Locate the cell with the specified text and output its [x, y] center coordinate. 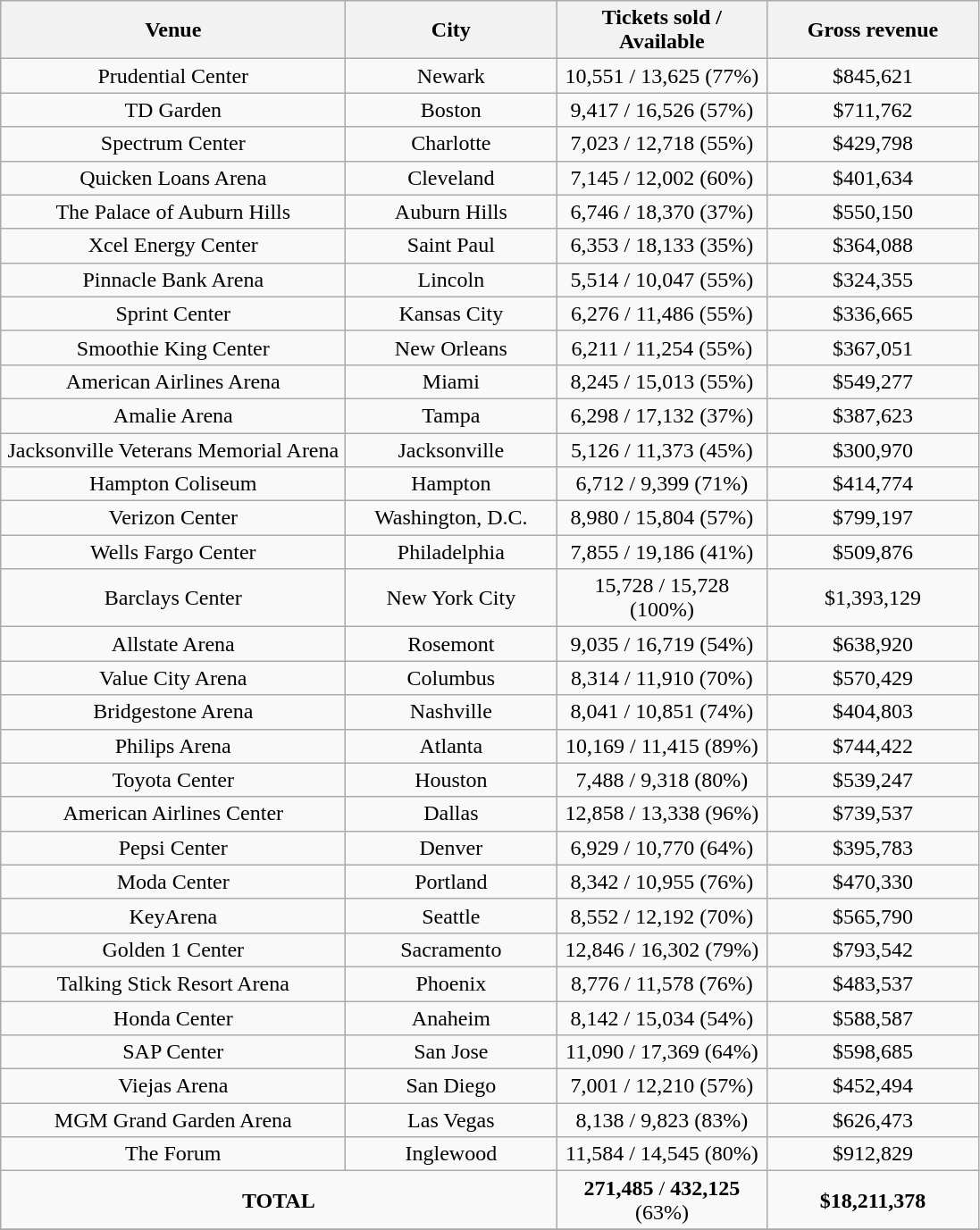
271,485 / 432,125 (63%) [662, 1201]
$336,665 [873, 314]
Seattle [451, 916]
6,712 / 9,399 (71%) [662, 484]
KeyArena [173, 916]
6,929 / 10,770 (64%) [662, 848]
Philadelphia [451, 552]
$18,211,378 [873, 1201]
8,552 / 12,192 (70%) [662, 916]
Miami [451, 381]
Value City Arena [173, 678]
Prudential Center [173, 76]
6,746 / 18,370 (37%) [662, 212]
$401,634 [873, 178]
$300,970 [873, 449]
12,846 / 16,302 (79%) [662, 950]
Philips Arena [173, 746]
$598,685 [873, 1052]
Allstate Arena [173, 644]
6,211 / 11,254 (55%) [662, 347]
Cleveland [451, 178]
Golden 1 Center [173, 950]
7,488 / 9,318 (80%) [662, 780]
5,126 / 11,373 (45%) [662, 449]
$549,277 [873, 381]
6,353 / 18,133 (35%) [662, 246]
$912,829 [873, 1154]
The Palace of Auburn Hills [173, 212]
Las Vegas [451, 1120]
8,776 / 11,578 (76%) [662, 983]
$324,355 [873, 280]
$483,537 [873, 983]
Charlotte [451, 144]
6,276 / 11,486 (55%) [662, 314]
8,314 / 11,910 (70%) [662, 678]
8,041 / 10,851 (74%) [662, 712]
Hampton [451, 484]
$744,422 [873, 746]
Columbus [451, 678]
$367,051 [873, 347]
10,169 / 11,415 (89%) [662, 746]
$414,774 [873, 484]
7,145 / 12,002 (60%) [662, 178]
9,035 / 16,719 (54%) [662, 644]
Jacksonville [451, 449]
Viejas Arena [173, 1086]
Gross revenue [873, 30]
Portland [451, 882]
11,584 / 14,545 (80%) [662, 1154]
Houston [451, 780]
Toyota Center [173, 780]
$588,587 [873, 1017]
Honda Center [173, 1017]
$793,542 [873, 950]
American Airlines Center [173, 814]
TD Garden [173, 110]
Jacksonville Veterans Memorial Arena [173, 449]
$404,803 [873, 712]
$565,790 [873, 916]
$395,783 [873, 848]
Moda Center [173, 882]
TOTAL [279, 1201]
Barclays Center [173, 598]
8,980 / 15,804 (57%) [662, 518]
American Airlines Arena [173, 381]
Quicken Loans Arena [173, 178]
$387,623 [873, 415]
Newark [451, 76]
$539,247 [873, 780]
$1,393,129 [873, 598]
$364,088 [873, 246]
Washington, D.C. [451, 518]
Sprint Center [173, 314]
Dallas [451, 814]
Xcel Energy Center [173, 246]
$570,429 [873, 678]
Auburn Hills [451, 212]
San Diego [451, 1086]
Rosemont [451, 644]
Lincoln [451, 280]
$509,876 [873, 552]
Hampton Coliseum [173, 484]
Nashville [451, 712]
Pepsi Center [173, 848]
Denver [451, 848]
8,142 / 15,034 (54%) [662, 1017]
$470,330 [873, 882]
New York City [451, 598]
10,551 / 13,625 (77%) [662, 76]
$452,494 [873, 1086]
Amalie Arena [173, 415]
$799,197 [873, 518]
Bridgestone Arena [173, 712]
Spectrum Center [173, 144]
Talking Stick Resort Arena [173, 983]
Saint Paul [451, 246]
Kansas City [451, 314]
11,090 / 17,369 (64%) [662, 1052]
Wells Fargo Center [173, 552]
7,023 / 12,718 (55%) [662, 144]
7,001 / 12,210 (57%) [662, 1086]
Venue [173, 30]
$638,920 [873, 644]
$711,762 [873, 110]
The Forum [173, 1154]
Verizon Center [173, 518]
$429,798 [873, 144]
$626,473 [873, 1120]
Atlanta [451, 746]
$845,621 [873, 76]
Anaheim [451, 1017]
7,855 / 19,186 (41%) [662, 552]
City [451, 30]
6,298 / 17,132 (37%) [662, 415]
8,138 / 9,823 (83%) [662, 1120]
Tickets sold / Available [662, 30]
Inglewood [451, 1154]
SAP Center [173, 1052]
Boston [451, 110]
9,417 / 16,526 (57%) [662, 110]
Tampa [451, 415]
San Jose [451, 1052]
Pinnacle Bank Arena [173, 280]
8,342 / 10,955 (76%) [662, 882]
12,858 / 13,338 (96%) [662, 814]
5,514 / 10,047 (55%) [662, 280]
$550,150 [873, 212]
15,728 / 15,728 (100%) [662, 598]
MGM Grand Garden Arena [173, 1120]
Smoothie King Center [173, 347]
New Orleans [451, 347]
8,245 / 15,013 (55%) [662, 381]
Phoenix [451, 983]
Sacramento [451, 950]
$739,537 [873, 814]
